Return the [X, Y] coordinate for the center point of the cell that contains the specified text.  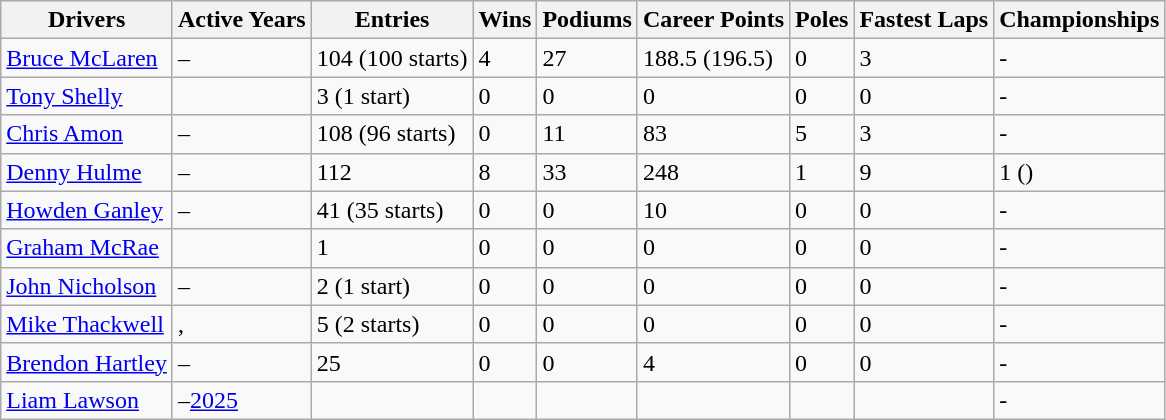
8 [505, 172]
112 [392, 172]
248 [713, 172]
Bruce McLaren [87, 58]
, [242, 324]
104 (100 starts) [392, 58]
108 (96 starts) [392, 134]
Championships [1080, 20]
Podiums [587, 20]
10 [713, 210]
Career Points [713, 20]
Fastest Laps [924, 20]
Liam Lawson [87, 400]
41 (35 starts) [392, 210]
Entries [392, 20]
–2025 [242, 400]
11 [587, 134]
5 (2 starts) [392, 324]
3 (1 start) [392, 96]
27 [587, 58]
83 [713, 134]
Mike Thackwell [87, 324]
2 (1 start) [392, 286]
Poles [822, 20]
9 [924, 172]
5 [822, 134]
188.5 (196.5) [713, 58]
Wins [505, 20]
Drivers [87, 20]
Active Years [242, 20]
25 [392, 362]
John Nicholson [87, 286]
Denny Hulme [87, 172]
33 [587, 172]
Graham McRae [87, 248]
Howden Ganley [87, 210]
Tony Shelly [87, 96]
1 () [1080, 172]
Chris Amon [87, 134]
Brendon Hartley [87, 362]
